Search for the cell housing the specified text and yield its (X, Y) center coordinate. 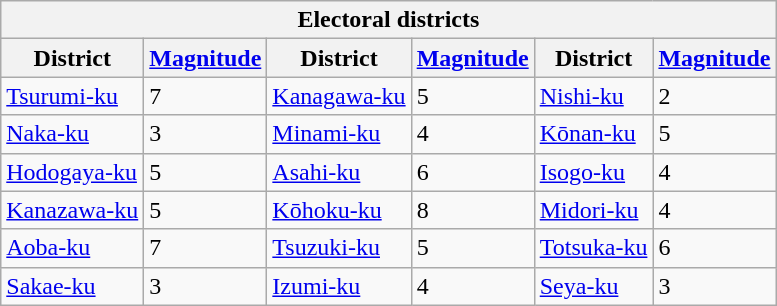
Kōnan-ku (594, 134)
8 (472, 210)
Izumi-ku (339, 286)
Seya-ku (594, 286)
Asahi-ku (339, 172)
Kōhoku-ku (339, 210)
Nishi-ku (594, 96)
Tsuzuki-ku (339, 248)
Tsurumi-ku (72, 96)
Sakae-ku (72, 286)
Totsuka-ku (594, 248)
Kanagawa-ku (339, 96)
Minami-ku (339, 134)
Midori-ku (594, 210)
Isogo-ku (594, 172)
Hodogaya-ku (72, 172)
2 (714, 96)
Kanazawa-ku (72, 210)
Naka-ku (72, 134)
Electoral districts (388, 20)
Aoba-ku (72, 248)
